Return the (x, y) coordinate for the center point of the cell that contains the specified text.  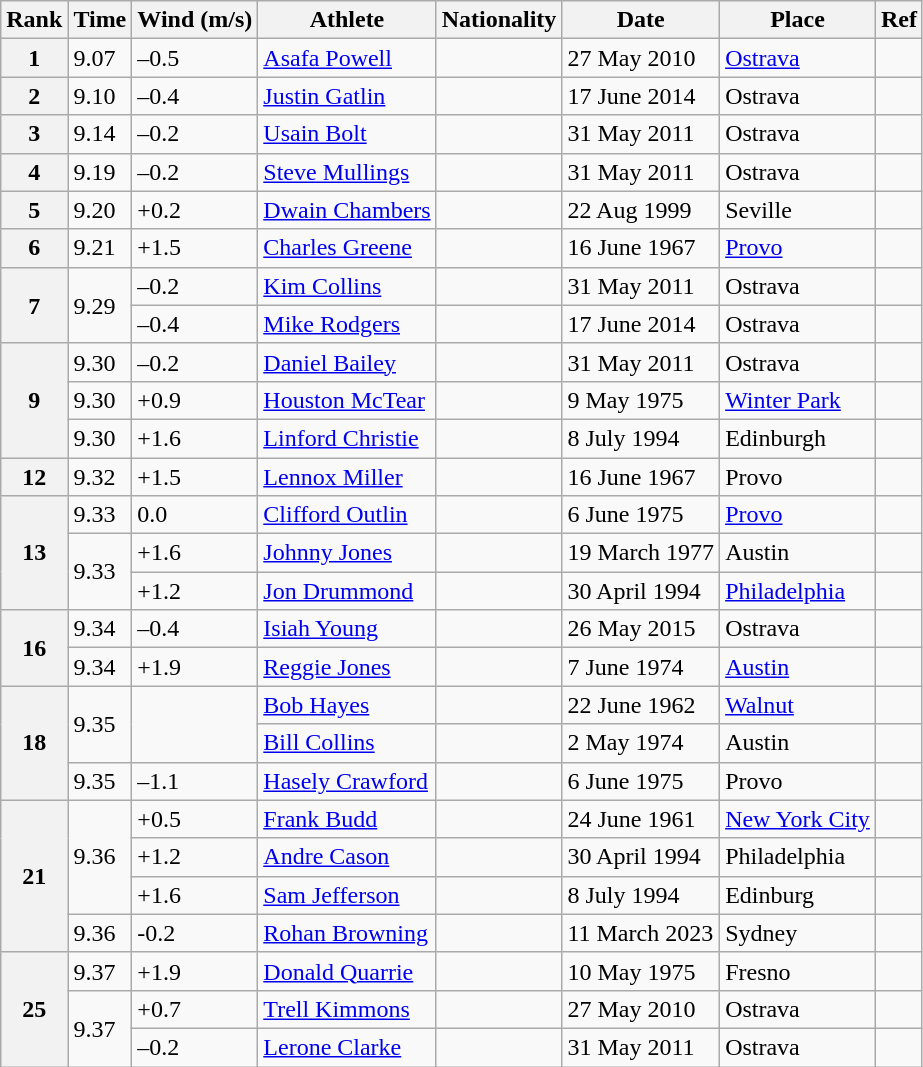
9.29 (100, 305)
Houston McTear (347, 400)
Justin Gatlin (347, 96)
New York City (798, 819)
+0.7 (195, 1009)
Linford Christie (347, 438)
12 (34, 477)
13 (34, 553)
10 May 1975 (641, 971)
2 May 1974 (641, 743)
9.19 (100, 172)
Walnut (798, 705)
4 (34, 172)
24 June 1961 (641, 819)
26 May 2015 (641, 629)
Johnny Jones (347, 553)
+0.9 (195, 400)
9 May 1975 (641, 400)
11 March 2023 (641, 933)
-0.2 (195, 933)
Kim Collins (347, 286)
Date (641, 20)
Sydney (798, 933)
0.0 (195, 515)
Wind (m/s) (195, 20)
Athlete (347, 20)
7 June 1974 (641, 667)
–0.5 (195, 58)
9.32 (100, 477)
9.21 (100, 248)
19 March 1977 (641, 553)
Seville (798, 210)
18 (34, 743)
9.10 (100, 96)
Edinburgh (798, 438)
Asafa Powell (347, 58)
Time (100, 20)
Bill Collins (347, 743)
Dwain Chambers (347, 210)
Andre Cason (347, 857)
Reggie Jones (347, 667)
9 (34, 400)
16 (34, 648)
Charles Greene (347, 248)
Place (798, 20)
3 (34, 134)
Edinburg (798, 895)
9.14 (100, 134)
+0.5 (195, 819)
6 (34, 248)
Lennox Miller (347, 477)
Sam Jefferson (347, 895)
Frank Budd (347, 819)
Donald Quarrie (347, 971)
22 June 1962 (641, 705)
1 (34, 58)
Rohan Browning (347, 933)
22 Aug 1999 (641, 210)
7 (34, 305)
Nationality (499, 20)
Isiah Young (347, 629)
2 (34, 96)
Winter Park (798, 400)
Bob Hayes (347, 705)
Jon Drummond (347, 591)
Mike Rodgers (347, 324)
9.20 (100, 210)
5 (34, 210)
+0.2 (195, 210)
Daniel Bailey (347, 362)
Clifford Outlin (347, 515)
9.07 (100, 58)
–1.1 (195, 781)
Fresno (798, 971)
Ref (898, 20)
Steve Mullings (347, 172)
25 (34, 1009)
21 (34, 876)
Lerone Clarke (347, 1047)
Usain Bolt (347, 134)
Trell Kimmons (347, 1009)
Hasely Crawford (347, 781)
Rank (34, 20)
